Determine the (X, Y) coordinate at the center of the cell enclosing the given text.  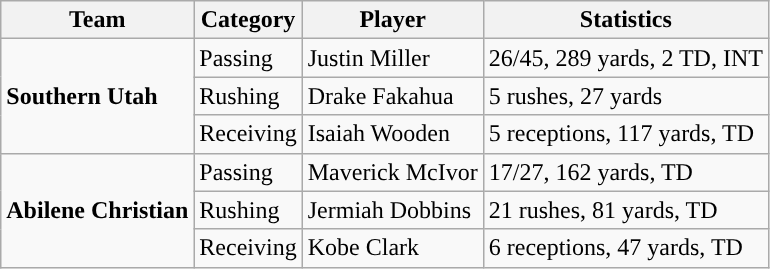
Category (248, 20)
Jermiah Dobbins (392, 210)
Player (392, 20)
21 rushes, 81 yards, TD (626, 210)
5 receptions, 117 yards, TD (626, 134)
5 rushes, 27 yards (626, 96)
Isaiah Wooden (392, 134)
Southern Utah (98, 96)
17/27, 162 yards, TD (626, 172)
26/45, 289 yards, 2 TD, INT (626, 58)
Justin Miller (392, 58)
Kobe Clark (392, 248)
Abilene Christian (98, 210)
6 receptions, 47 yards, TD (626, 248)
Drake Fakahua (392, 96)
Statistics (626, 20)
Maverick McIvor (392, 172)
Team (98, 20)
